For the text-containing cell, return its midpoint in [x, y] coordinate format. 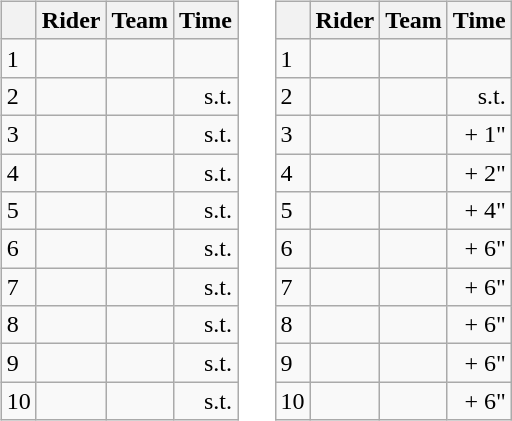
+ 1" [479, 134]
+ 4" [479, 211]
+ 2" [479, 173]
